Pinpoint the cell where the given text exists, returning its [x, y] midpoint coordinate. 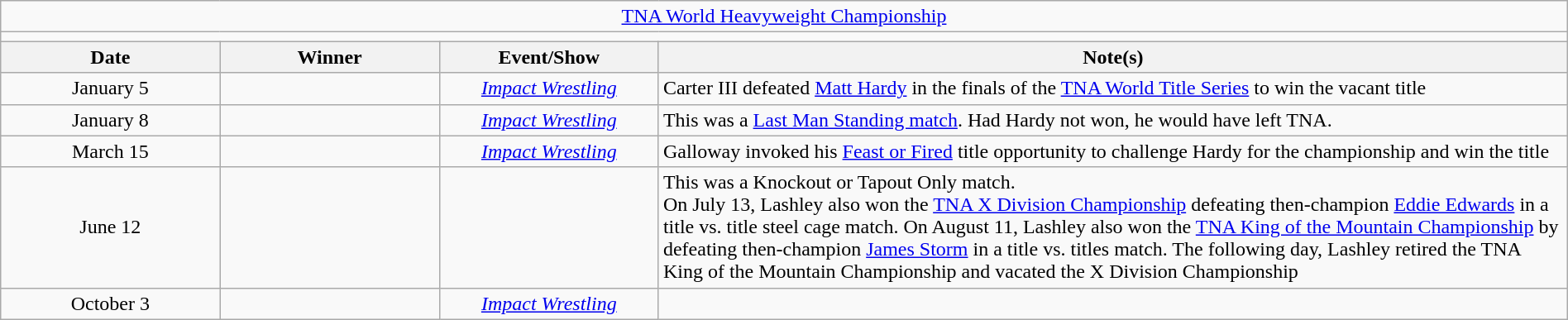
March 15 [111, 151]
June 12 [111, 227]
Event/Show [549, 57]
October 3 [111, 303]
Carter III defeated Matt Hardy in the finals of the TNA World Title Series to win the vacant title [1113, 88]
January 8 [111, 120]
January 5 [111, 88]
Galloway invoked his Feast or Fired title opportunity to challenge Hardy for the championship and win the title [1113, 151]
Winner [329, 57]
Date [111, 57]
Note(s) [1113, 57]
This was a Last Man Standing match. Had Hardy not won, he would have left TNA. [1113, 120]
TNA World Heavyweight Championship [784, 17]
